Return [x, y] of the center of cell containing provided text 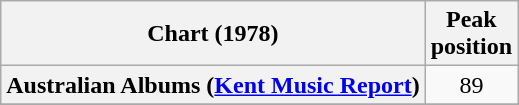
Australian Albums (Kent Music Report) [213, 85]
Chart (1978) [213, 34]
Peakposition [471, 34]
89 [471, 85]
